Provide the (x, y) coordinate of the cell's center where the given text is located.  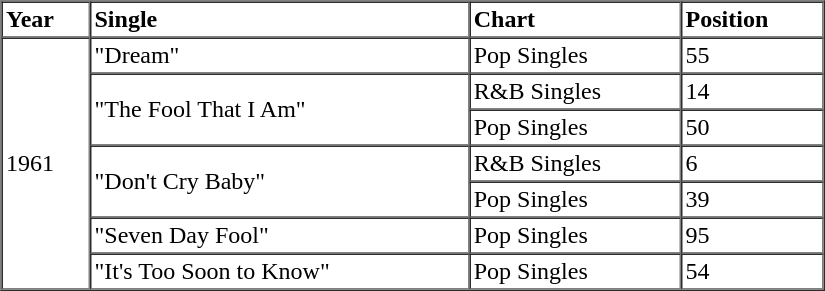
55 (752, 56)
Year (46, 20)
"Don't Cry Baby" (280, 182)
39 (752, 200)
95 (752, 236)
54 (752, 272)
1961 (46, 164)
14 (752, 92)
Single (280, 20)
6 (752, 164)
"It's Too Soon to Know" (280, 272)
Chart (575, 20)
Position (752, 20)
"Dream" (280, 56)
"Seven Day Fool" (280, 236)
"The Fool That I Am" (280, 110)
50 (752, 128)
